Scan for the cell matching the given text and deliver its [X, Y] coordinate at center. 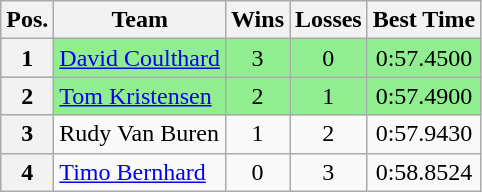
Tom Kristensen [140, 96]
0:58.8524 [424, 172]
Timo Bernhard [140, 172]
Team [140, 20]
David Coulthard [140, 58]
0:57.9430 [424, 134]
Best Time [424, 20]
Pos. [28, 20]
Rudy Van Buren [140, 134]
Losses [329, 20]
0:57.4900 [424, 96]
4 [28, 172]
0:57.4500 [424, 58]
Wins [258, 20]
